Detect which cell encompasses the target text, then output its (x, y) center coordinate. 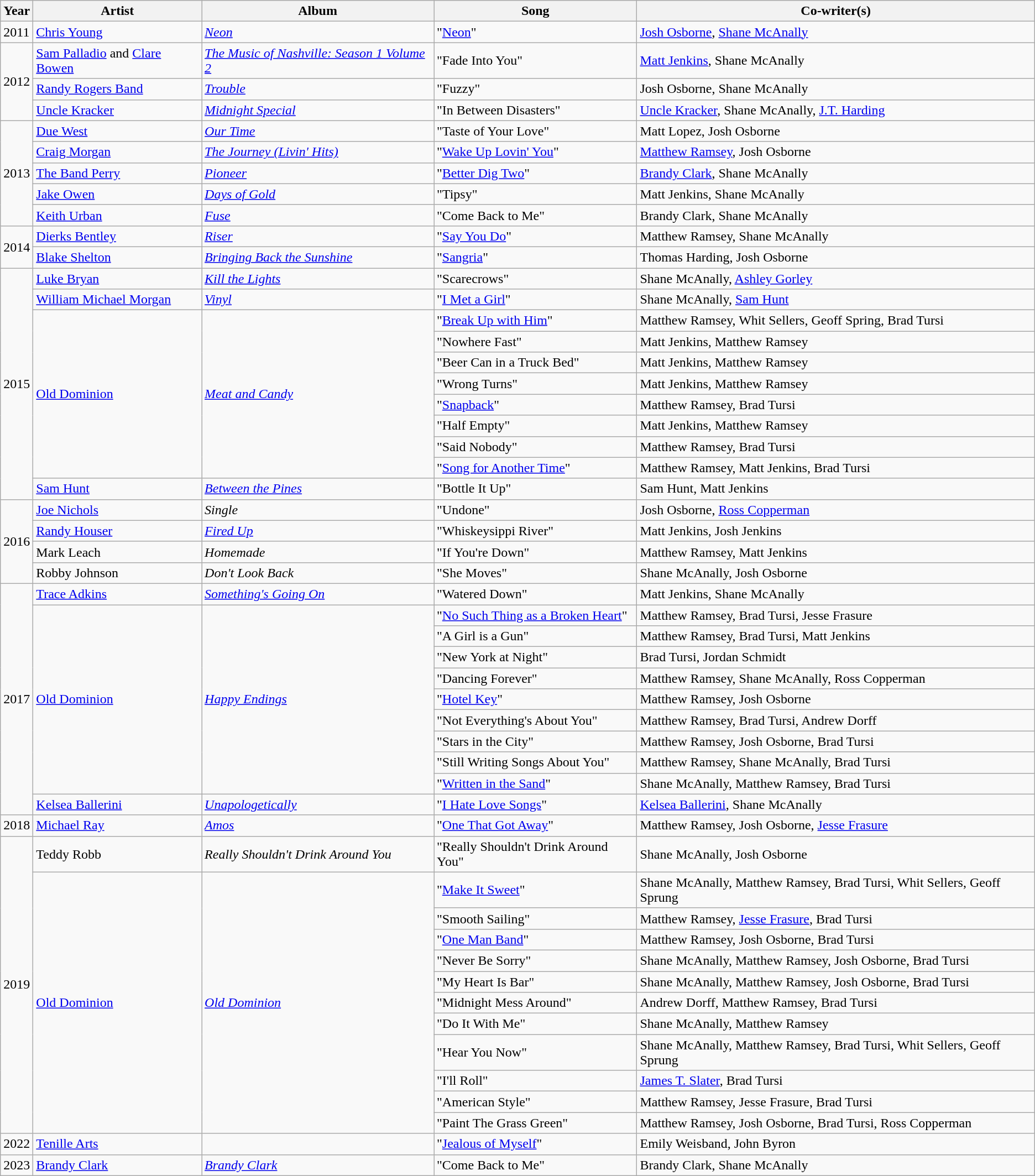
Randy Houser (117, 531)
"Make It Sweet" (535, 890)
Luke Bryan (117, 278)
Matthew Ramsey, Shane McAnally, Brad Tursi (836, 762)
Trace Adkins (117, 594)
Teddy Robb (117, 854)
"I Hate Love Songs" (535, 804)
"I Met a Girl" (535, 300)
Craig Morgan (117, 152)
"Still Writing Songs About You" (535, 762)
"Snapback" (535, 405)
Brad Tursi, Jordan Schmidt (836, 657)
"Beer Can in a Truck Bed" (535, 363)
2015 (17, 384)
2013 (17, 173)
"Say You Do" (535, 236)
"I'll Roll" (535, 1081)
Jake Owen (117, 194)
2011 (17, 32)
Meat and Candy (318, 394)
Blake Shelton (117, 257)
Matthew Ramsey, Shane McAnally (836, 236)
2017 (17, 699)
Unapologetically (318, 804)
Happy Endings (318, 700)
Keith Urban (117, 215)
Due West (117, 131)
Matt Lopez, Josh Osborne (836, 131)
Thomas Harding, Josh Osborne (836, 257)
Matthew Ramsey, Shane McAnally, Ross Copperman (836, 678)
"Sangria" (535, 257)
Really Shouldn't Drink Around You (318, 854)
"If You're Down" (535, 552)
Something's Going On (318, 594)
2019 (17, 985)
"Wrong Turns" (535, 384)
"Hotel Key" (535, 699)
"Fuzzy" (535, 89)
"Not Everything's About You" (535, 720)
"Tipsy" (535, 194)
"Watered Down" (535, 594)
Year (17, 11)
Tenille Arts (117, 1144)
"Do It With Me" (535, 1024)
2014 (17, 247)
Album (318, 11)
"Dancing Forever" (535, 678)
Midnight Special (318, 110)
Josh Osborne, Ross Copperman (836, 510)
"Stars in the City" (535, 741)
"Smooth Sailing" (535, 918)
Pioneer (318, 173)
Amos (318, 825)
"Nowhere Fast" (535, 342)
"Said Nobody" (535, 447)
Joe Nichols (117, 510)
Fuse (318, 215)
Shane McAnally, Matthew Ramsey, Brad Tursi (836, 783)
"American Style" (535, 1102)
Song (535, 11)
Sam Hunt (117, 489)
Emily Weisband, John Byron (836, 1144)
Matthew Ramsey, Josh Osborne, Jesse Frasure (836, 825)
Matt Jenkins, Josh Jenkins (836, 531)
"Fade Into You" (535, 61)
Our Time (318, 131)
Neon (318, 32)
"Really Shouldn't Drink Around You" (535, 854)
Shane McAnally, Sam Hunt (836, 300)
Don't Look Back (318, 573)
Chris Young (117, 32)
Matthew Ramsey, Josh Osborne, Brad Tursi, Ross Copperman (836, 1123)
2012 (17, 82)
"One Man Band" (535, 939)
Matthew Ramsey, Brad Tursi, Jesse Frasure (836, 615)
Matthew Ramsey, Matt Jenkins, Brad Tursi (836, 468)
Homemade (318, 552)
Between the Pines (318, 489)
"Scarecrows" (535, 278)
Artist (117, 11)
Kelsea Ballerini, Shane McAnally (836, 804)
2018 (17, 825)
Trouble (318, 89)
"Jealous of Myself" (535, 1144)
"No Such Thing as a Broken Heart" (535, 615)
Dierks Bentley (117, 236)
"Better Dig Two" (535, 173)
2016 (17, 541)
"Written in the Sand" (535, 783)
"She Moves" (535, 573)
Mark Leach (117, 552)
"In Between Disasters" (535, 110)
The Music of Nashville: Season 1 Volume 2 (318, 61)
"Paint The Grass Green" (535, 1123)
William Michael Morgan (117, 300)
"Undone" (535, 510)
Days of Gold (318, 194)
Uncle Kracker, Shane McAnally, J.T. Harding (836, 110)
Matthew Ramsey, Brad Tursi, Matt Jenkins (836, 636)
Vinyl (318, 300)
Kill the Lights (318, 278)
Riser (318, 236)
Fired Up (318, 531)
"Wake Up Lovin' You" (535, 152)
The Journey (Livin' Hits) (318, 152)
"Break Up with Him" (535, 321)
2023 (17, 1165)
"Midnight Mess Around" (535, 1003)
Matthew Ramsey, Brad Tursi, Andrew Dorff (836, 720)
Kelsea Ballerini (117, 804)
"Half Empty" (535, 426)
"My Heart Is Bar" (535, 981)
"Neon" (535, 32)
Matthew Ramsey, Matt Jenkins (836, 552)
Randy Rogers Band (117, 89)
"A Girl is a Gun" (535, 636)
James T. Slater, Brad Tursi (836, 1081)
Sam Palladio and Clare Bowen (117, 61)
Co-writer(s) (836, 11)
Matthew Ramsey, Whit Sellers, Geoff Spring, Brad Tursi (836, 321)
The Band Perry (117, 173)
"One That Got Away" (535, 825)
"Bottle It Up" (535, 489)
Single (318, 510)
2022 (17, 1144)
"Song for Another Time" (535, 468)
Uncle Kracker (117, 110)
Shane McAnally, Matthew Ramsey (836, 1024)
"Never Be Sorry" (535, 960)
Michael Ray (117, 825)
Shane McAnally, Ashley Gorley (836, 278)
Andrew Dorff, Matthew Ramsey, Brad Tursi (836, 1003)
Bringing Back the Sunshine (318, 257)
"Taste of Your Love" (535, 131)
Robby Johnson (117, 573)
"Whiskeysippi River" (535, 531)
Sam Hunt, Matt Jenkins (836, 489)
"Hear You Now" (535, 1053)
"New York at Night" (535, 657)
